Search for the cell housing the specified text and yield its [x, y] center coordinate. 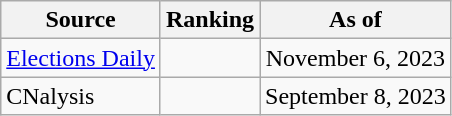
November 6, 2023 [356, 58]
September 8, 2023 [356, 96]
As of [356, 20]
CNalysis [81, 96]
Source [81, 20]
Ranking [210, 20]
Elections Daily [81, 58]
